Find where the given text appears and provide that cell's center as (X, Y) coordinate. 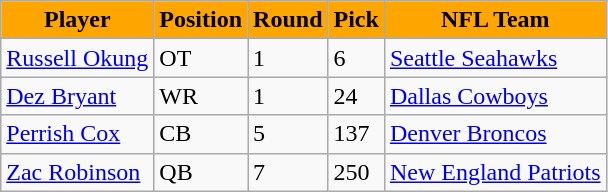
24 (356, 96)
CB (201, 134)
Russell Okung (78, 58)
Player (78, 20)
137 (356, 134)
QB (201, 172)
OT (201, 58)
Position (201, 20)
6 (356, 58)
Perrish Cox (78, 134)
Round (288, 20)
Dallas Cowboys (495, 96)
250 (356, 172)
New England Patriots (495, 172)
Denver Broncos (495, 134)
WR (201, 96)
Zac Robinson (78, 172)
NFL Team (495, 20)
Dez Bryant (78, 96)
Pick (356, 20)
5 (288, 134)
7 (288, 172)
Seattle Seahawks (495, 58)
